Identify which cell holds the provided text, then report its [x, y] central coordinate. 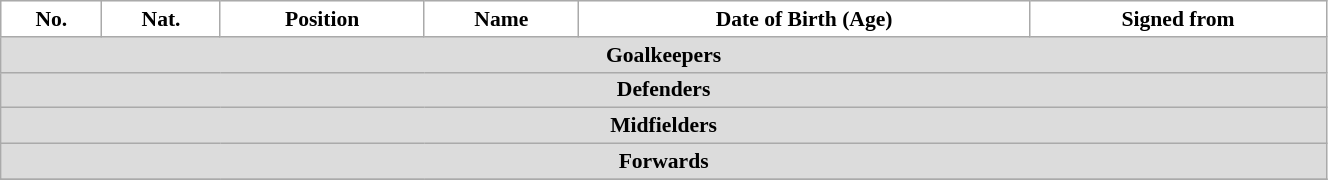
Defenders [664, 90]
Midfielders [664, 126]
Date of Birth (Age) [804, 19]
Nat. [161, 19]
Position [322, 19]
No. [52, 19]
Forwards [664, 162]
Goalkeepers [664, 55]
Signed from [1178, 19]
Name [502, 19]
